From the cell containing the given text, extract its center point as (x, y) coordinate. 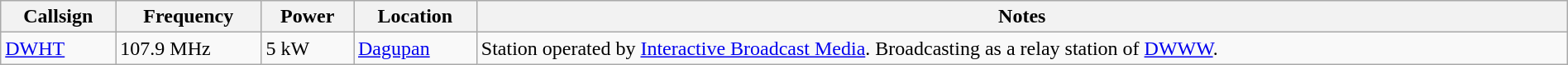
Callsign (58, 17)
Dagupan (415, 48)
107.9 MHz (189, 48)
5 kW (308, 48)
Location (415, 17)
DWHT (58, 48)
Frequency (189, 17)
Station operated by Interactive Broadcast Media. Broadcasting as a relay station of DWWW. (1022, 48)
Power (308, 17)
Notes (1022, 17)
